Provide the (x, y) coordinate of the cell's center where the given text is located.  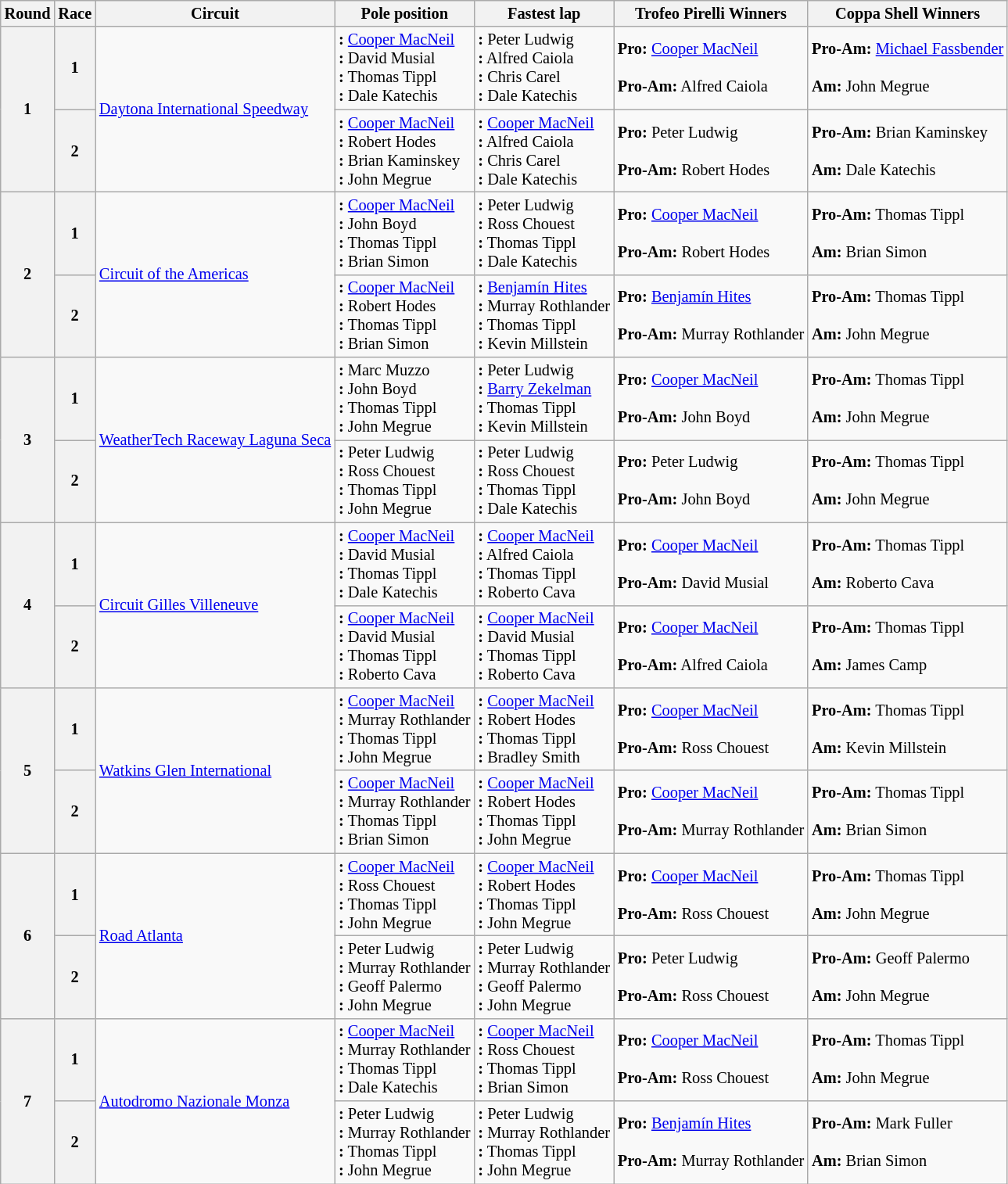
Pro: Cooper MacNeilPro-Am: David Musial (711, 564)
7 (28, 1101)
: Cooper MacNeil: Alfred Caiola: Thomas Tippl: Roberto Cava (543, 564)
Circuit of the Americas (215, 274)
5 (28, 770)
: Cooper MacNeil: Murray Rothlander: Thomas Tippl: John Megrue (404, 729)
Fastest lap (543, 13)
Pro-Am: Thomas TipplAm: Kevin Millstein (907, 729)
: Cooper MacNeil: Robert Hodes: Thomas Tippl: Brian Simon (404, 316)
Pro-Am: Thomas TipplAm: James Camp (907, 647)
Autodromo Nazionale Monza (215, 1101)
Pole position (404, 13)
Pro-Am: Geoff PalermoAm: John Megrue (907, 977)
: Marc Muzzo: John Boyd: Thomas Tippl: John Megrue (404, 399)
Daytona International Speedway (215, 109)
: Peter Ludwig: Alfred Caiola: Chris Carel: Dale Katechis (543, 68)
Pro-Am: Michael FassbenderAm: John Megrue (907, 68)
Pro: Cooper MacNeilPro-Am: Murray Rothlander (711, 812)
: Cooper MacNeil: Robert Hodes: Brian Kaminskey: John Megrue (404, 151)
Pro-Am: Mark FullerAm: Brian Simon (907, 1143)
Coppa Shell Winners (907, 13)
4 (28, 605)
3 (28, 440)
: Cooper MacNeil: John Boyd: Thomas Tippl: Brian Simon (404, 233)
: Cooper MacNeil: Alfred Caiola: Chris Carel: Dale Katechis (543, 151)
Circuit (215, 13)
: Cooper MacNeil: Murray Rothlander: Thomas Tippl: Brian Simon (404, 812)
: Cooper MacNeil: Murray Rothlander: Thomas Tippl: Dale Katechis (404, 1060)
Trofeo Pirelli Winners (711, 13)
Pro: Cooper MacNeilPro-Am: Robert Hodes (711, 233)
Round (28, 13)
Pro-Am: Brian KaminskeyAm: Dale Katechis (907, 151)
Pro: Cooper MacNeilPro-Am: John Boyd (711, 399)
Pro: Peter LudwigPro-Am: Robert Hodes (711, 151)
: Cooper MacNeil: Robert Hodes: Thomas Tippl: Bradley Smith (543, 729)
: Peter Ludwig: Ross Chouest: Thomas Tippl: John Megrue (404, 481)
: Cooper MacNeil: Ross Chouest: Thomas Tippl: John Megrue (404, 895)
Pro-Am: Thomas TipplAm: Roberto Cava (907, 564)
Pro: Peter LudwigPro-Am: John Boyd (711, 481)
6 (28, 935)
: Cooper MacNeil: Ross Chouest: Thomas Tippl: Brian Simon (543, 1060)
: Benjamín Hites: Murray Rothlander: Thomas Tippl: Kevin Millstein (543, 316)
Circuit Gilles Villeneuve (215, 605)
Watkins Glen International (215, 770)
Road Atlanta (215, 935)
Pro: Peter LudwigPro-Am: Ross Chouest (711, 977)
: Peter Ludwig: Barry Zekelman: Thomas Tippl: Kevin Millstein (543, 399)
WeatherTech Raceway Laguna Seca (215, 440)
Race (75, 13)
